Capture the cell that displays the provided text and extract its (X, Y) central coordinate. 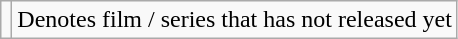
Denotes film / series that has not released yet (235, 20)
